Determine the [X, Y] coordinate at the center of the cell enclosing the given text.  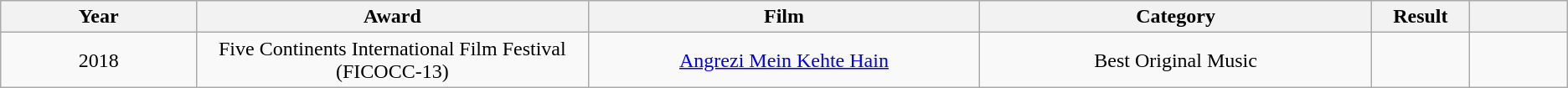
Award [393, 17]
Year [99, 17]
Result [1421, 17]
2018 [99, 60]
Best Original Music [1176, 60]
Film [784, 17]
Five Continents International Film Festival (FICOCC-13) [393, 60]
Angrezi Mein Kehte Hain [784, 60]
Category [1176, 17]
